Locate the cell with the specified text and output its [X, Y] center coordinate. 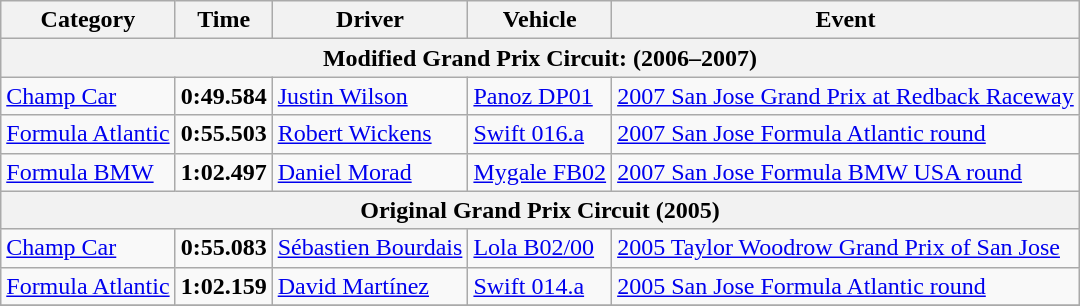
Panoz DP01 [540, 96]
Justin Wilson [370, 96]
2005 Taylor Woodrow Grand Prix of San Jose [846, 248]
Daniel Morad [370, 172]
Modified Grand Prix Circuit: (2006–2007) [540, 58]
Original Grand Prix Circuit (2005) [540, 210]
Swift 014.a [540, 286]
2007 San Jose Grand Prix at Redback Raceway [846, 96]
Time [224, 20]
0:55.083 [224, 248]
2007 San Jose Formula BMW USA round [846, 172]
2005 San Jose Formula Atlantic round [846, 286]
0:55.503 [224, 134]
1:02.159 [224, 286]
Swift 016.a [540, 134]
0:49.584 [224, 96]
Robert Wickens [370, 134]
Formula BMW [88, 172]
Sébastien Bourdais [370, 248]
Lola B02/00 [540, 248]
Category [88, 20]
Mygale FB02 [540, 172]
Vehicle [540, 20]
David Martínez [370, 286]
1:02.497 [224, 172]
Event [846, 20]
2007 San Jose Formula Atlantic round [846, 134]
Driver [370, 20]
